Find where the given text appears and provide that cell's center as (x, y) coordinate. 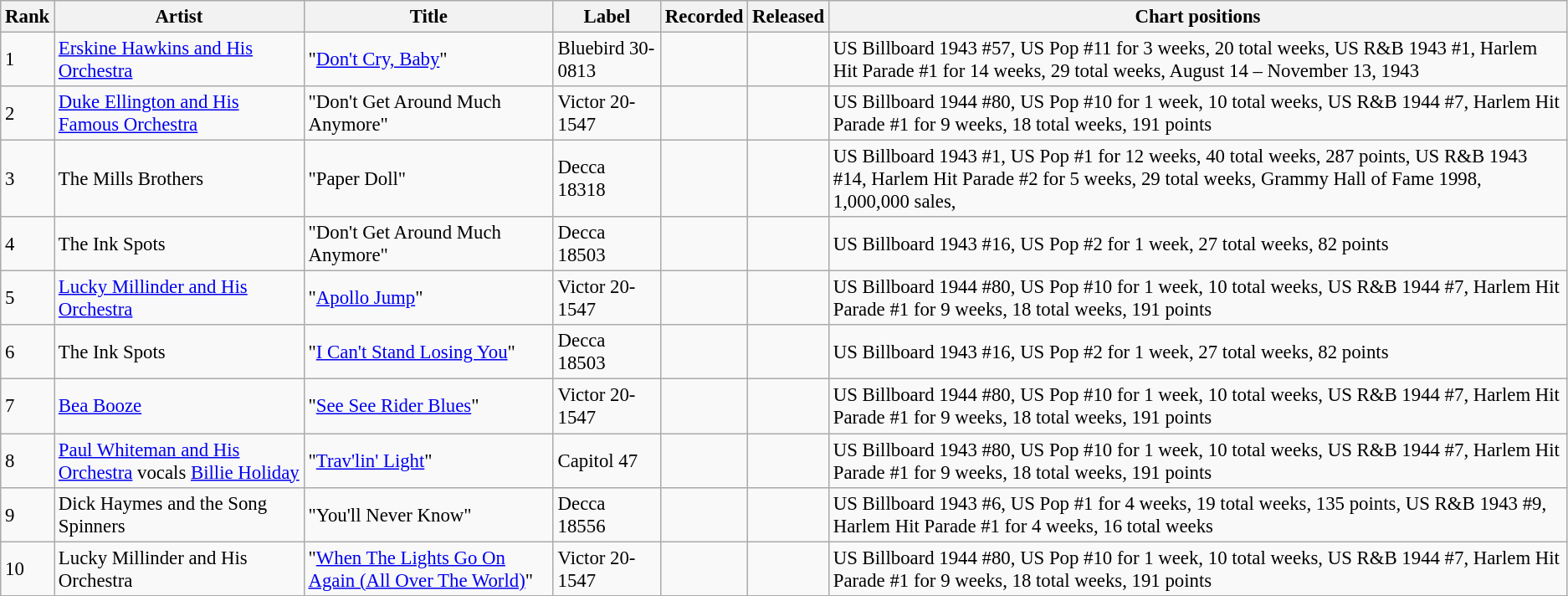
"Trav'lin' Light" (428, 460)
US Billboard 1943 #80, US Pop #10 for 1 week, 10 total weeks, US R&B 1944 #7, Harlem Hit Parade #1 for 9 weeks, 18 total weeks, 191 points (1197, 460)
The Mills Brothers (179, 179)
Bluebird 30-0813 (607, 60)
Title (428, 17)
1 (28, 60)
Chart positions (1197, 17)
3 (28, 179)
Released (788, 17)
4 (28, 244)
Capitol 47 (607, 460)
Decca 18556 (607, 514)
Duke Ellington and His Famous Orchestra (179, 114)
Decca 18318 (607, 179)
7 (28, 407)
"Apollo Jump" (428, 298)
"Paper Doll" (428, 179)
5 (28, 298)
Recorded (705, 17)
"I Can't Stand Losing You" (428, 352)
Artist (179, 17)
"See See Rider Blues" (428, 407)
Rank (28, 17)
"Don't Cry, Baby" (428, 60)
10 (28, 569)
Bea Booze (179, 407)
Label (607, 17)
6 (28, 352)
2 (28, 114)
Erskine Hawkins and His Orchestra (179, 60)
8 (28, 460)
Paul Whiteman and His Orchestra vocals Billie Holiday (179, 460)
Dick Haymes and the Song Spinners (179, 514)
"When The Lights Go On Again (All Over The World)" (428, 569)
US Billboard 1943 #6, US Pop #1 for 4 weeks, 19 total weeks, 135 points, US R&B 1943 #9, Harlem Hit Parade #1 for 4 weeks, 16 total weeks (1197, 514)
"You'll Never Know" (428, 514)
9 (28, 514)
